Return [X, Y] of the center of cell containing provided text 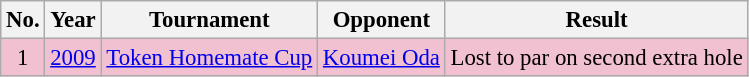
1 [23, 58]
Token Homemate Cup [210, 58]
Year [73, 20]
Tournament [210, 20]
Koumei Oda [382, 58]
Lost to par on second extra hole [596, 58]
Opponent [382, 20]
No. [23, 20]
2009 [73, 58]
Result [596, 20]
